Return (x, y) of the center of cell containing provided text 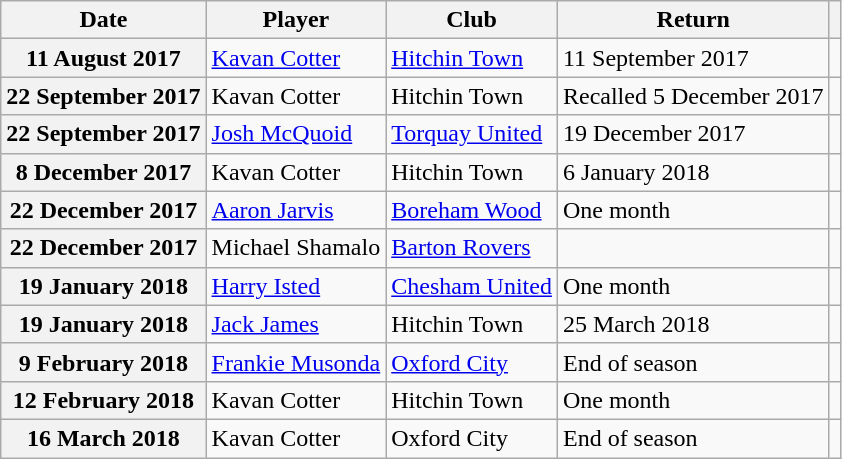
Date (104, 20)
11 August 2017 (104, 58)
Recalled 5 December 2017 (693, 96)
9 February 2018 (104, 362)
Aaron Jarvis (296, 210)
Torquay United (472, 134)
Michael Shamalo (296, 248)
16 March 2018 (104, 438)
Chesham United (472, 286)
Jack James (296, 324)
Barton Rovers (472, 248)
11 September 2017 (693, 58)
12 February 2018 (104, 400)
Harry Isted (296, 286)
Josh McQuoid (296, 134)
8 December 2017 (104, 172)
Boreham Wood (472, 210)
Player (296, 20)
Return (693, 20)
Frankie Musonda (296, 362)
6 January 2018 (693, 172)
19 December 2017 (693, 134)
25 March 2018 (693, 324)
Club (472, 20)
